Find where the given text appears and provide that cell's center as (X, Y) coordinate. 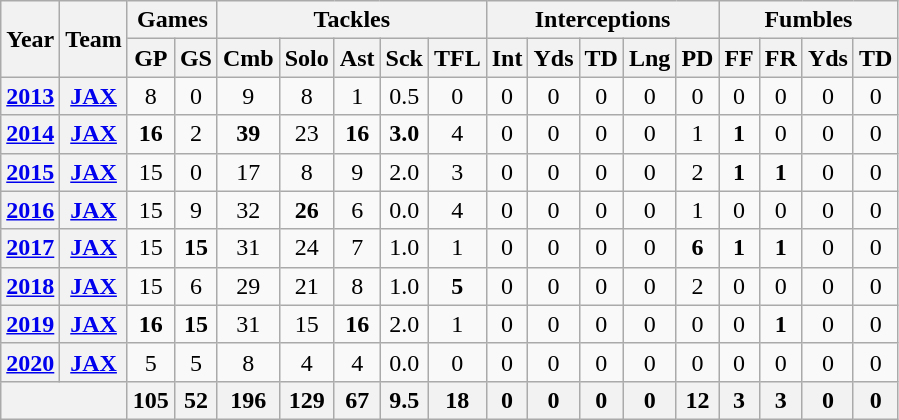
2013 (30, 96)
2019 (30, 324)
Interceptions (602, 20)
TFL (457, 58)
52 (196, 400)
Sck (404, 58)
FR (780, 58)
2015 (30, 172)
196 (248, 400)
32 (248, 210)
Year (30, 39)
Ast (357, 58)
Tackles (352, 20)
12 (698, 400)
24 (306, 248)
26 (306, 210)
Int (507, 58)
2017 (30, 248)
Fumbles (808, 20)
2018 (30, 286)
2016 (30, 210)
Solo (306, 58)
PD (698, 58)
GP (150, 58)
9.5 (404, 400)
17 (248, 172)
Games (172, 20)
129 (306, 400)
23 (306, 134)
GS (196, 58)
0.5 (404, 96)
2014 (30, 134)
21 (306, 286)
105 (150, 400)
FF (739, 58)
29 (248, 286)
Team (94, 39)
18 (457, 400)
7 (357, 248)
39 (248, 134)
3.0 (404, 134)
Cmb (248, 58)
2020 (30, 362)
Lng (649, 58)
67 (357, 400)
